Pinpoint the cell where the given text exists, returning its (X, Y) midpoint coordinate. 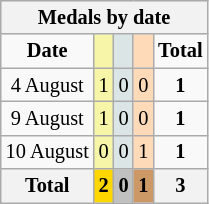
3 (180, 186)
9 August (48, 118)
Medals by date (104, 17)
Date (48, 51)
2 (104, 186)
4 August (48, 85)
10 August (48, 152)
